Pinpoint the cell where the given text exists, returning its (X, Y) midpoint coordinate. 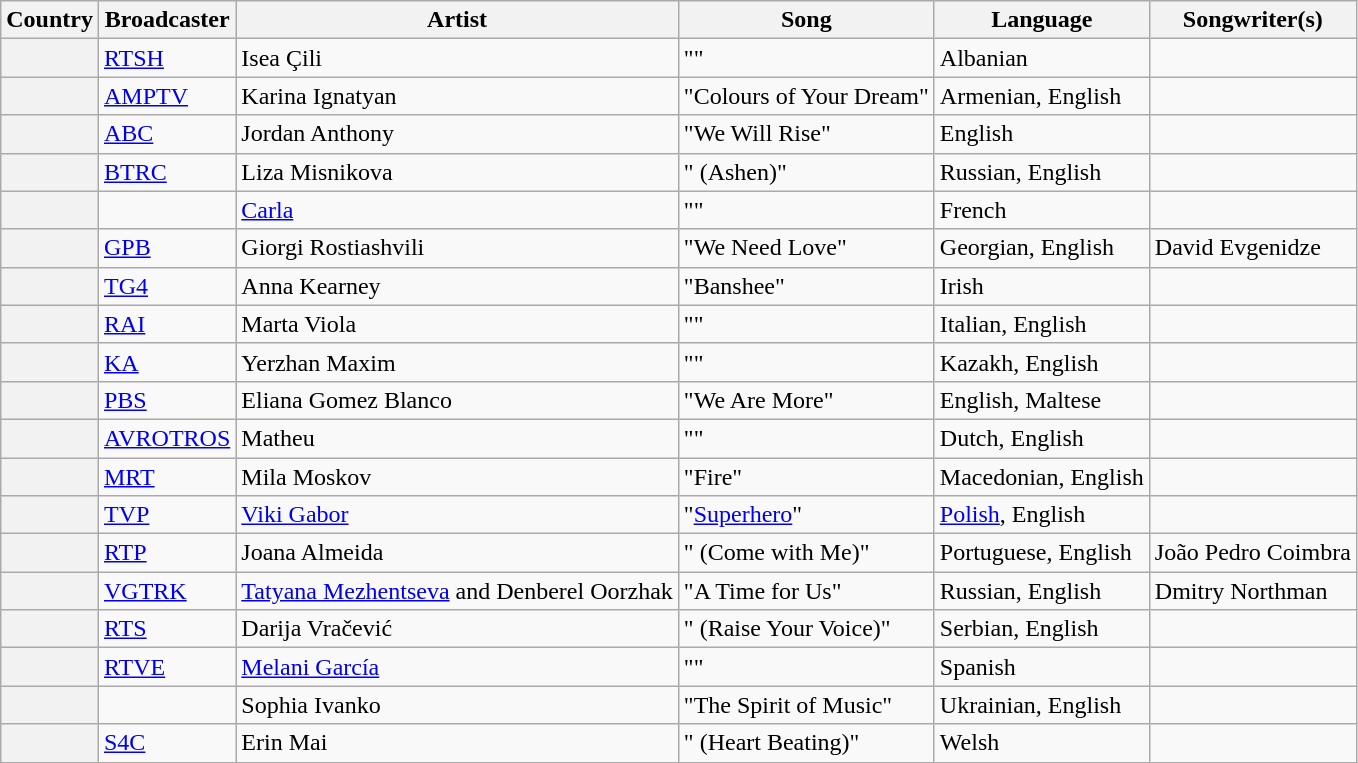
"Superhero" (806, 515)
Serbian, English (1042, 629)
RAI (166, 324)
Darija Vračević (458, 629)
English (1042, 134)
Georgian, English (1042, 248)
Song (806, 20)
Polish, English (1042, 515)
Kazakh, English (1042, 362)
Macedonian, English (1042, 477)
Armenian, English (1042, 96)
"We Will Rise" (806, 134)
"We Need Love" (806, 248)
Dutch, English (1042, 438)
Spanish (1042, 667)
"A Time for Us" (806, 591)
" (Heart Beating)" (806, 743)
Country (50, 20)
David Evgenidze (1252, 248)
French (1042, 210)
" (Come with Me)" (806, 553)
Sophia Ivanko (458, 705)
Isea Çili (458, 58)
Dmitry Northman (1252, 591)
Karina Ignatyan (458, 96)
Liza Misnikova (458, 172)
Erin Mai (458, 743)
Irish (1042, 286)
TG4 (166, 286)
TVP (166, 515)
Mila Moskov (458, 477)
S4C (166, 743)
Giorgi Rostiashvili (458, 248)
Melani García (458, 667)
Jordan Anthony (458, 134)
"We Are More" (806, 400)
MRT (166, 477)
" (Raise Your Voice)" (806, 629)
João Pedro Coimbra (1252, 553)
VGTRK (166, 591)
Tatyana Mezhentseva and Denberel Oorzhak (458, 591)
" (Ashen)" (806, 172)
Italian, English (1042, 324)
Carla (458, 210)
ABC (166, 134)
RTS (166, 629)
"Colours of Your Dream" (806, 96)
Songwriter(s) (1252, 20)
RTVE (166, 667)
Albanian (1042, 58)
KA (166, 362)
Yerzhan Maxim (458, 362)
Portuguese, English (1042, 553)
Broadcaster (166, 20)
Welsh (1042, 743)
AMPTV (166, 96)
Marta Viola (458, 324)
"Fire" (806, 477)
Language (1042, 20)
RTSH (166, 58)
"The Spirit of Music" (806, 705)
GPB (166, 248)
Artist (458, 20)
BTRC (166, 172)
Viki Gabor (458, 515)
Anna Kearney (458, 286)
PBS (166, 400)
RTP (166, 553)
Eliana Gomez Blanco (458, 400)
Joana Almeida (458, 553)
Matheu (458, 438)
"Banshee" (806, 286)
English, Maltese (1042, 400)
AVROTROS (166, 438)
Ukrainian, English (1042, 705)
